Pinpoint the cell where the given text exists, returning its (x, y) midpoint coordinate. 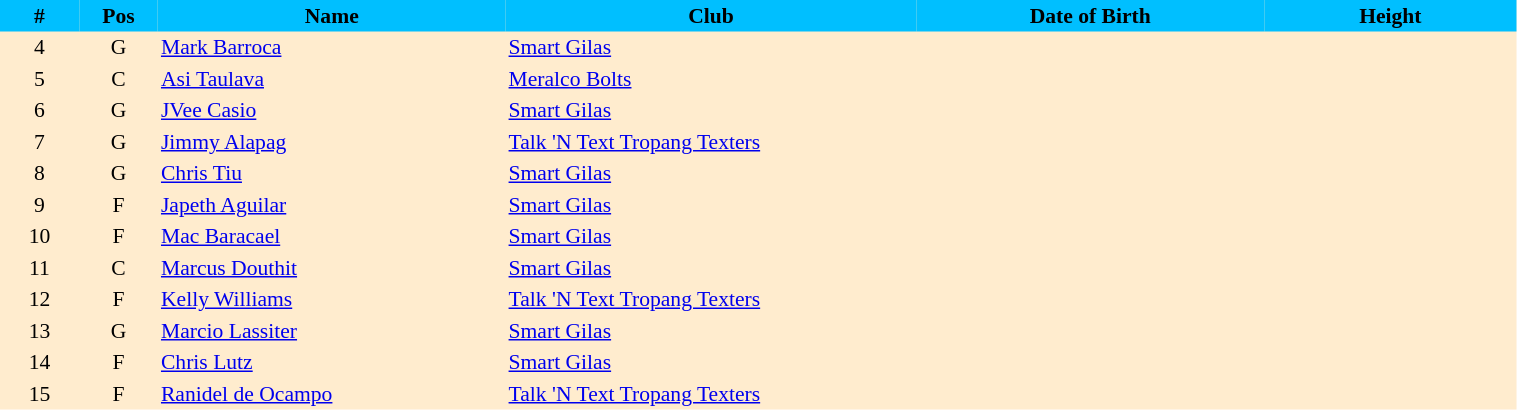
Pos (118, 16)
5 (40, 79)
10 (40, 236)
Height (1390, 16)
Mac Baracael (332, 236)
Chris Tiu (332, 174)
Mark Barroca (332, 48)
JVee Casio (332, 110)
4 (40, 48)
6 (40, 110)
15 (40, 394)
Kelly Williams (332, 300)
Meralco Bolts (712, 79)
# (40, 16)
14 (40, 362)
Japeth Aguilar (332, 205)
Marcus Douthit (332, 268)
Jimmy Alapag (332, 142)
12 (40, 300)
7 (40, 142)
Date of Birth (1090, 16)
Club (712, 16)
11 (40, 268)
8 (40, 174)
Asi Taulava (332, 79)
Ranidel de Ocampo (332, 394)
Chris Lutz (332, 362)
Marcio Lassiter (332, 331)
13 (40, 331)
Name (332, 16)
9 (40, 205)
